Capture the cell that displays the provided text and extract its [x, y] central coordinate. 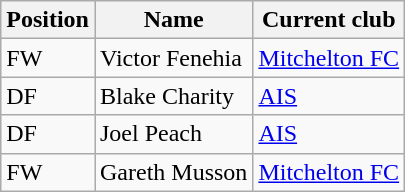
Blake Charity [173, 96]
Gareth Musson [173, 172]
Position [48, 20]
Name [173, 20]
Current club [329, 20]
Victor Fenehia [173, 58]
Joel Peach [173, 134]
